Return (x, y) of the center of cell containing provided text 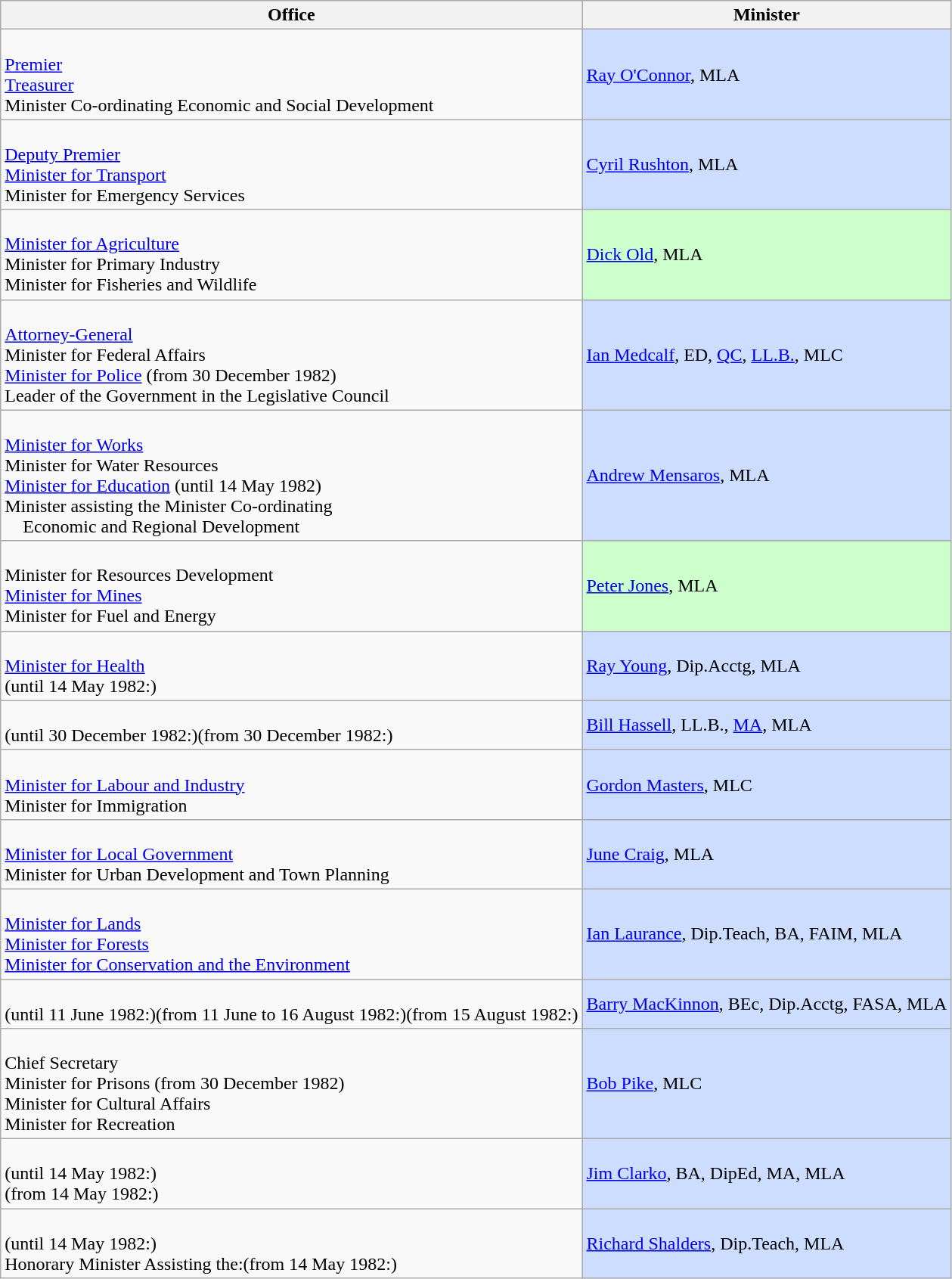
Minister for Health(until 14 May 1982:) (292, 666)
Barry MacKinnon, BEc, Dip.Acctg, FASA, MLA (767, 1003)
Minister for Labour and Industry Minister for Immigration (292, 784)
Ian Laurance, Dip.Teach, BA, FAIM, MLA (767, 933)
Minister for Lands Minister for Forests Minister for Conservation and the Environment (292, 933)
Ian Medcalf, ED, QC, LL.B., MLC (767, 355)
(until 11 June 1982:)(from 11 June to 16 August 1982:)(from 15 August 1982:) (292, 1003)
Peter Jones, MLA (767, 585)
(until 14 May 1982:)(from 14 May 1982:) (292, 1174)
Minister (767, 15)
Andrew Mensaros, MLA (767, 475)
Ray Young, Dip.Acctg, MLA (767, 666)
Dick Old, MLA (767, 254)
Attorney-General Minister for Federal Affairs Minister for Police (from 30 December 1982) Leader of the Government in the Legislative Council (292, 355)
Deputy Premier Minister for Transport Minister for Emergency Services (292, 165)
June Craig, MLA (767, 854)
Minister for Resources Development Minister for Mines Minister for Fuel and Energy (292, 585)
Richard Shalders, Dip.Teach, MLA (767, 1243)
(until 14 May 1982:) Honorary Minister Assisting the:(from 14 May 1982:) (292, 1243)
Bill Hassell, LL.B., MA, MLA (767, 725)
Premier Treasurer Minister Co-ordinating Economic and Social Development (292, 74)
Chief Secretary Minister for Prisons (from 30 December 1982) Minister for Cultural Affairs Minister for Recreation (292, 1084)
Minister for Agriculture Minister for Primary Industry Minister for Fisheries and Wildlife (292, 254)
Office (292, 15)
Jim Clarko, BA, DipEd, MA, MLA (767, 1174)
Minister for Local Government Minister for Urban Development and Town Planning (292, 854)
(until 30 December 1982:)(from 30 December 1982:) (292, 725)
Ray O'Connor, MLA (767, 74)
Gordon Masters, MLC (767, 784)
Bob Pike, MLC (767, 1084)
Cyril Rushton, MLA (767, 165)
